Output the (x, y) coordinate of the center of the cell containing the given text.  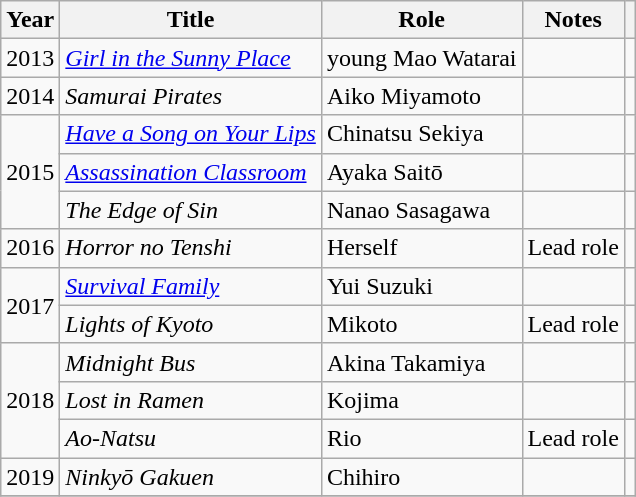
Lost in Ramen (191, 400)
2019 (30, 477)
Ninkyō Gakuen (191, 477)
Chihiro (422, 477)
Mikoto (422, 324)
Notes (573, 20)
Horror no Tenshi (191, 248)
2017 (30, 305)
2013 (30, 58)
The Edge of Sin (191, 210)
2016 (30, 248)
Assassination Classroom (191, 172)
Have a Song on Your Lips (191, 134)
Lights of Kyoto (191, 324)
Title (191, 20)
Herself (422, 248)
2014 (30, 96)
Year (30, 20)
Chinatsu Sekiya (422, 134)
Nanao Sasagawa (422, 210)
Girl in the Sunny Place (191, 58)
Ao-Natsu (191, 438)
Aiko Miyamoto (422, 96)
Ayaka Saitō (422, 172)
Midnight Bus (191, 362)
Yui Suzuki (422, 286)
2018 (30, 400)
young Mao Watarai (422, 58)
Role (422, 20)
Samurai Pirates (191, 96)
Akina Takamiya (422, 362)
Kojima (422, 400)
Survival Family (191, 286)
2015 (30, 172)
Rio (422, 438)
